Identify which cell holds the provided text, then report its (X, Y) central coordinate. 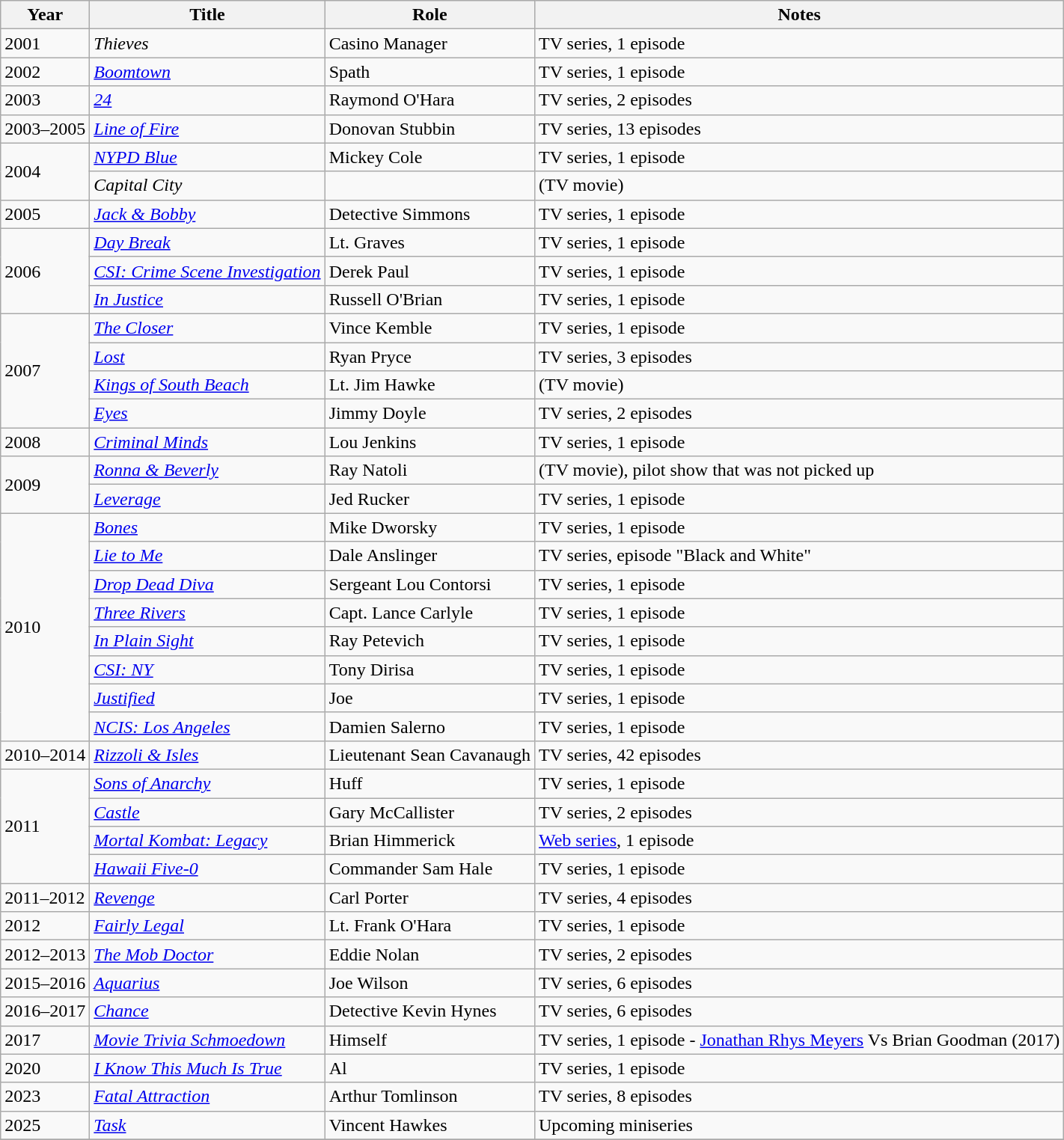
Vince Kemble (429, 328)
Web series, 1 episode (799, 841)
Line of Fire (207, 129)
Mike Dworsky (429, 527)
Lt. Graves (429, 242)
Upcoming miniseries (799, 1125)
2008 (45, 442)
CSI: NY (207, 669)
Rizzoli & Isles (207, 755)
2012 (45, 926)
Leverage (207, 499)
CSI: Crime Scene Investigation (207, 271)
Gary McCallister (429, 812)
Lie to Me (207, 556)
Chance (207, 1011)
Kings of South Beach (207, 385)
Boomtown (207, 72)
Capt. Lance Carlyle (429, 613)
TV series, 1 episode - Jonathan Rhys Meyers Vs Brian Goodman (2017) (799, 1040)
Hawaii Five-0 (207, 869)
Joe Wilson (429, 983)
Carl Porter (429, 898)
Lost (207, 357)
Jed Rucker (429, 499)
Jack & Bobby (207, 214)
Lt. Jim Hawke (429, 385)
Year (45, 15)
2001 (45, 43)
2002 (45, 72)
Dale Anslinger (429, 556)
Mortal Kombat: Legacy (207, 841)
TV series, 42 episodes (799, 755)
Eddie Nolan (429, 954)
Brian Himmerick (429, 841)
2017 (45, 1040)
2003–2005 (45, 129)
24 (207, 100)
2009 (45, 485)
Capital City (207, 186)
In Justice (207, 299)
Bones (207, 527)
2010 (45, 627)
2011 (45, 826)
Mickey Cole (429, 157)
Role (429, 15)
In Plain Sight (207, 641)
The Mob Doctor (207, 954)
Day Break (207, 242)
Russell O'Brian (429, 299)
TV series, 4 episodes (799, 898)
Revenge (207, 898)
Criminal Minds (207, 442)
Task (207, 1125)
Detective Simmons (429, 214)
NYPD Blue (207, 157)
Aquarius (207, 983)
2011–2012 (45, 898)
2020 (45, 1068)
2010–2014 (45, 755)
Fatal Attraction (207, 1097)
2015–2016 (45, 983)
2025 (45, 1125)
Vincent Hawkes (429, 1125)
Commander Sam Hale (429, 869)
Himself (429, 1040)
Tony Dirisa (429, 669)
Ronna & Beverly (207, 471)
2007 (45, 370)
Raymond O'Hara (429, 100)
Fairly Legal (207, 926)
Movie Trivia Schmoedown (207, 1040)
Arthur Tomlinson (429, 1097)
Lou Jenkins (429, 442)
TV series, 13 episodes (799, 129)
Ray Natoli (429, 471)
Thieves (207, 43)
TV series, 3 episodes (799, 357)
Three Rivers (207, 613)
The Closer (207, 328)
Title (207, 15)
2005 (45, 214)
Damien Salerno (429, 726)
2004 (45, 171)
I Know This Much Is True (207, 1068)
Jimmy Doyle (429, 414)
Drop Dead Diva (207, 584)
Spath (429, 72)
2003 (45, 100)
2012–2013 (45, 954)
Ray Petevich (429, 641)
Lt. Frank O'Hara (429, 926)
Ryan Pryce (429, 357)
Al (429, 1068)
Justified (207, 698)
NCIS: Los Angeles (207, 726)
TV series, episode "Black and White" (799, 556)
Notes (799, 15)
Joe (429, 698)
Castle (207, 812)
2006 (45, 271)
Sergeant Lou Contorsi (429, 584)
Eyes (207, 414)
Huff (429, 783)
TV series, 8 episodes (799, 1097)
2016–2017 (45, 1011)
Derek Paul (429, 271)
Sons of Anarchy (207, 783)
2023 (45, 1097)
Lieutenant Sean Cavanaugh (429, 755)
Donovan Stubbin (429, 129)
Casino Manager (429, 43)
(TV movie), pilot show that was not picked up (799, 471)
Detective Kevin Hynes (429, 1011)
